Determine the [X, Y] coordinate at the center of the cell enclosing the given text.  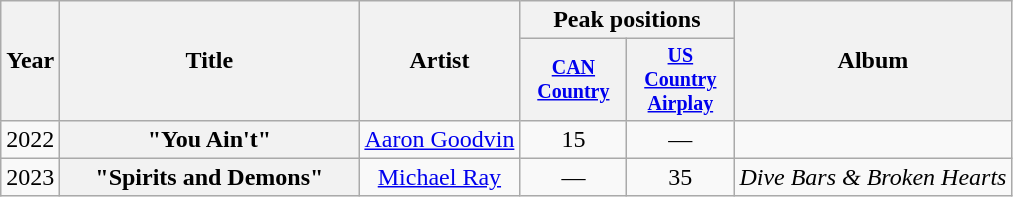
CAN Country [574, 80]
"You Ain't" [210, 139]
Aaron Goodvin [440, 139]
35 [680, 177]
Peak positions [627, 20]
15 [574, 139]
2022 [30, 139]
2023 [30, 177]
Album [873, 61]
"Spirits and Demons" [210, 177]
Dive Bars & Broken Hearts [873, 177]
Title [210, 61]
Artist [440, 61]
Year [30, 61]
USCountry Airplay [680, 80]
Michael Ray [440, 177]
